Return (x, y) of the center of cell containing provided text 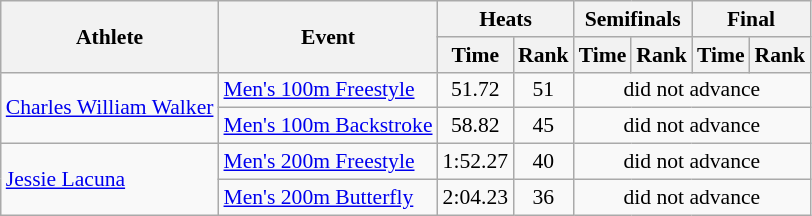
Event (328, 36)
51.72 (476, 90)
Final (751, 19)
Men's 100m Freestyle (328, 90)
Athlete (110, 36)
40 (544, 162)
Men's 200m Butterfly (328, 197)
Semifinals (633, 19)
Men's 100m Backstroke (328, 126)
1:52.27 (476, 162)
Jessie Lacuna (110, 180)
36 (544, 197)
58.82 (476, 126)
51 (544, 90)
45 (544, 126)
Charles William Walker (110, 108)
Men's 200m Freestyle (328, 162)
Heats (506, 19)
2:04.23 (476, 197)
